Search for the cell housing the specified text and yield its (X, Y) center coordinate. 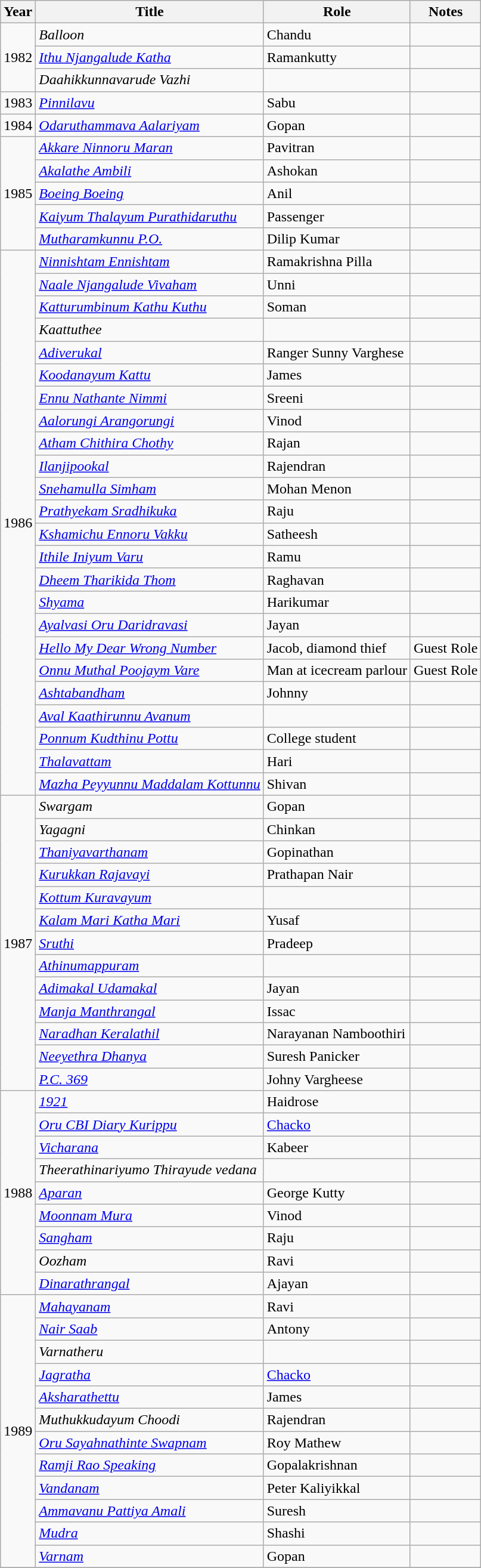
Ithile Iniyum Varu (150, 557)
Vandanam (150, 1488)
Johny Vargheese (337, 1079)
Ramakrishna Pilla (337, 261)
1988 (18, 1193)
1921 (150, 1102)
Pavitran (337, 148)
Mudra (150, 1533)
Shashi (337, 1533)
Kalam Mari Katha Mari (150, 920)
Akalathe Ambili (150, 171)
Oozham (150, 1261)
Aparan (150, 1193)
Mutharamkunnu P.O. (150, 239)
Vicharana (150, 1147)
Prathapan Nair (337, 875)
1987 (18, 943)
Ranger Sunny Varghese (337, 353)
Kshamichu Ennoru Vakku (150, 534)
Thaniyavarthanam (150, 852)
Daahikkunnavarude Vazhi (150, 80)
Swargam (150, 807)
Ajayan (337, 1283)
Ilanjipookal (150, 466)
Harikumar (337, 602)
1985 (18, 193)
Hello My Dear Wrong Number (150, 647)
Ramu (337, 557)
Soman (337, 307)
Sruthi (150, 943)
Role (337, 12)
1986 (18, 523)
Dinarathrangal (150, 1283)
Naale Njangalude Vivaham (150, 285)
Adimakal Udamakal (150, 988)
Aalorungi Arangorungi (150, 421)
Oru CBI Diary Kurippu (150, 1125)
Sabu (337, 103)
Varnatheru (150, 1351)
Notes (445, 12)
Kottum Kuravayum (150, 897)
Ramji Rao Speaking (150, 1465)
Mazha Peyyunnu Maddalam Kottunnu (150, 784)
Muthukkudayum Choodi (150, 1420)
College student (337, 739)
Onnu Muthal Poojaym Vare (150, 671)
Yusaf (337, 920)
Roy Mathew (337, 1443)
Nair Saab (150, 1329)
Gopalakrishnan (337, 1465)
Oru Sayahnathinte Swapnam (150, 1443)
Kurukkan Rajavayi (150, 875)
Issac (337, 1011)
Kaattuthee (150, 330)
Mohan Menon (337, 489)
Odaruthammava Aalariyam (150, 125)
Pinnilavu (150, 103)
Neeyethra Dhanya (150, 1057)
Suresh Panicker (337, 1057)
Gopinathan (337, 852)
Dilip Kumar (337, 239)
Man at icecream parlour (337, 671)
Jacob, diamond thief (337, 647)
Boeing Boeing (150, 193)
Rajan (337, 443)
Koodanayum Kattu (150, 375)
Dheem Tharikida Thom (150, 579)
Haidrose (337, 1102)
Year (18, 12)
Unni (337, 285)
1982 (18, 57)
Katturumbinum Kathu Kuthu (150, 307)
Aval Kaathirunnu Avanum (150, 716)
Aksharathettu (150, 1397)
Hari (337, 761)
Shyama (150, 602)
Balloon (150, 35)
1983 (18, 103)
Adiverukal (150, 353)
Ennu Nathante Nimmi (150, 398)
Varnam (150, 1556)
Shivan (337, 784)
Ithu Njangalude Katha (150, 57)
Passenger (337, 216)
P.C. 369 (150, 1079)
Akkare Ninnoru Maran (150, 148)
Raghavan (337, 579)
Satheesh (337, 534)
Atham Chithira Chothy (150, 443)
Ninnishtam Ennishtam (150, 261)
Ashokan (337, 171)
Chinkan (337, 829)
Yagagni (150, 829)
Suresh (337, 1511)
Thalavattam (150, 761)
Kabeer (337, 1147)
Ashtabandham (150, 693)
Kaiyum Thalayum Purathidaruthu (150, 216)
Chandu (337, 35)
George Kutty (337, 1193)
Ayalvasi Oru Daridravasi (150, 625)
Manja Manthrangal (150, 1011)
Mahayanam (150, 1306)
Prathyekam Sradhikuka (150, 511)
Antony (337, 1329)
Ponnum Kudthinu Pottu (150, 739)
1989 (18, 1431)
Jagratha (150, 1374)
Athinumappuram (150, 965)
Snehamulla Simham (150, 489)
Theerathinariyumo Thirayude vedana (150, 1170)
Sangham (150, 1238)
Johnny (337, 693)
Narayanan Namboothiri (337, 1034)
Anil (337, 193)
Sreeni (337, 398)
Ramankutty (337, 57)
Naradhan Keralathil (150, 1034)
Title (150, 12)
Ammavanu Pattiya Amali (150, 1511)
Pradeep (337, 943)
Peter Kaliyikkal (337, 1488)
1984 (18, 125)
Moonnam Mura (150, 1215)
